Identify which cell holds the provided text, then report its (x, y) central coordinate. 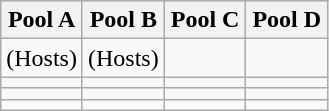
Pool B (123, 20)
Pool D (287, 20)
Pool A (42, 20)
Pool C (205, 20)
